Capture the cell that displays the provided text and extract its (x, y) central coordinate. 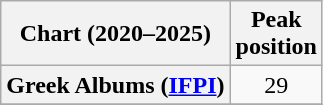
Peakposition (276, 34)
Chart (2020–2025) (116, 34)
Greek Albums (IFPI) (116, 85)
29 (276, 85)
